Search for the cell housing the specified text and yield its [x, y] center coordinate. 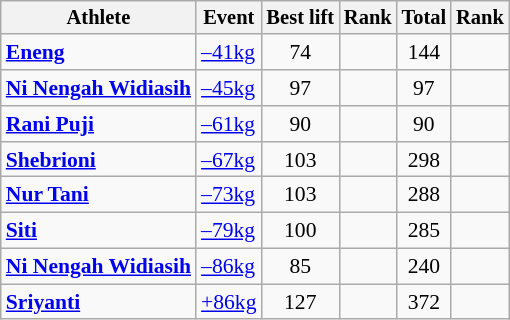
144 [424, 53]
74 [300, 53]
Best lift [300, 18]
–73kg [228, 195]
298 [424, 160]
Event [228, 18]
Athlete [98, 18]
–67kg [228, 160]
Nur Tani [98, 195]
Rani Puji [98, 124]
+86kg [228, 302]
288 [424, 195]
372 [424, 302]
100 [300, 231]
–41kg [228, 53]
Siti [98, 231]
–86kg [228, 267]
85 [300, 267]
240 [424, 267]
Eneng [98, 53]
285 [424, 231]
Total [424, 18]
Shebrioni [98, 160]
–61kg [228, 124]
127 [300, 302]
–79kg [228, 231]
Sriyanti [98, 302]
–45kg [228, 88]
